Return the (X, Y) coordinate for the center point of the cell that contains the specified text.  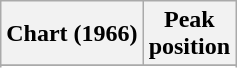
Chart (1966) (72, 34)
Peakposition (189, 34)
